From the cell containing the given text, extract its center point as [X, Y] coordinate. 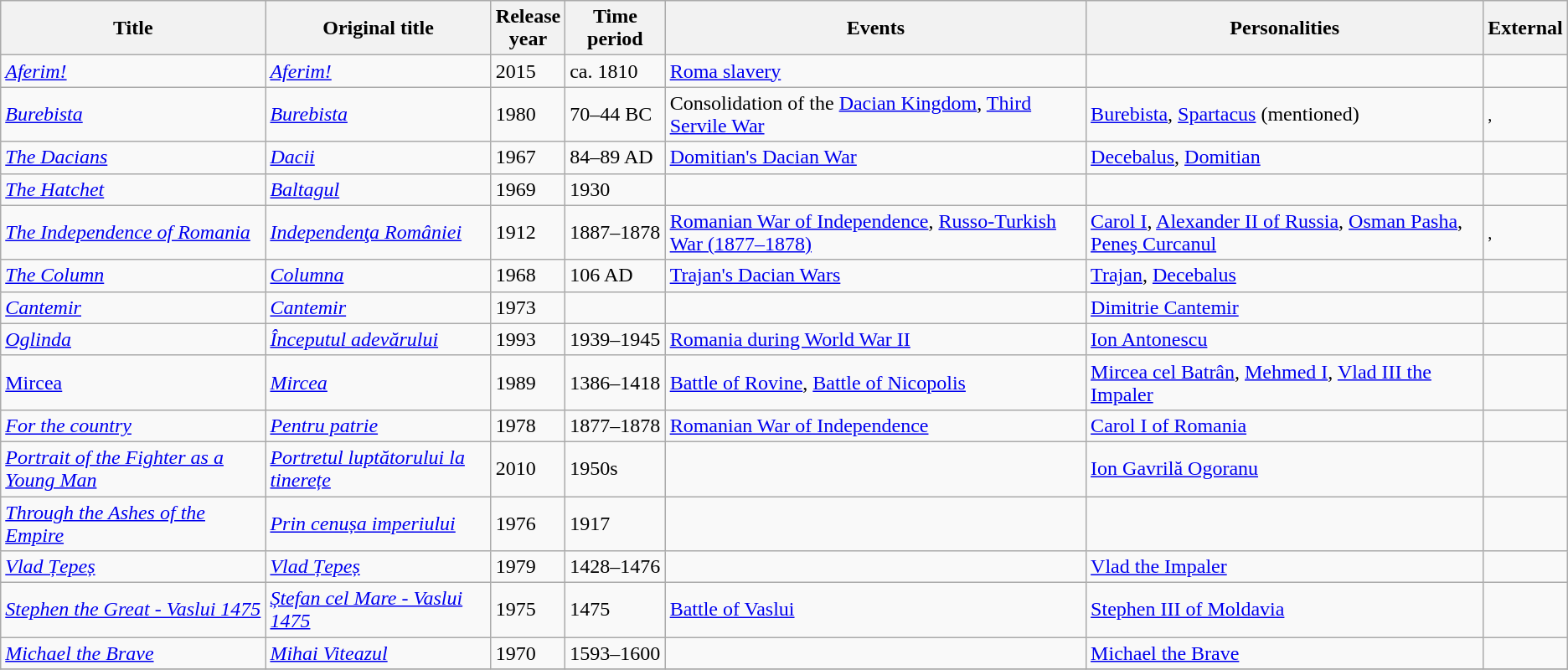
1969 [528, 189]
Time period [615, 28]
Battle of Rovine, Battle of Nicopolis [875, 382]
Trajan, Decebalus [1285, 276]
The Column [133, 276]
Burebista, Spartacus (mentioned) [1285, 114]
Stephen III of Moldavia [1285, 610]
1975 [528, 610]
Baltagul [379, 189]
Ion Antonescu [1285, 339]
1887–1878 [615, 233]
1967 [528, 157]
Mircea cel Batrân, Mehmed I, Vlad III the Impaler [1285, 382]
Battle of Vaslui [875, 610]
Title [133, 28]
1917 [615, 523]
1386–1418 [615, 382]
Roma slavery [875, 71]
Dimitrie Cantemir [1285, 307]
Events [875, 28]
1979 [528, 567]
2015 [528, 71]
Romanian War of Independence, Russo-Turkish War (1877–1878) [875, 233]
Prin cenușa imperiului [379, 523]
Romania during World War II [875, 339]
External [1525, 28]
Romanian War of Independence [875, 425]
The Dacians [133, 157]
Carol I of Romania [1285, 425]
1993 [528, 339]
1475 [615, 610]
106 AD [615, 276]
Release year [528, 28]
1978 [528, 425]
1973 [528, 307]
Stephen the Great - Vaslui 1475 [133, 610]
Vlad the Impaler [1285, 567]
Mihai Viteazul [379, 653]
1930 [615, 189]
Columna [379, 276]
Domitian's Dacian War [875, 157]
Carol I, Alexander II of Russia, Osman Pasha, Peneş Curcanul [1285, 233]
2010 [528, 469]
The Independence of Romania [133, 233]
1950s [615, 469]
Ștefan cel Mare - Vaslui 1475 [379, 610]
Oglinda [133, 339]
1976 [528, 523]
Consolidation of the Dacian Kingdom, Third Servile War [875, 114]
1939–1945 [615, 339]
1968 [528, 276]
Portretul luptătorului la tinerețe [379, 469]
Personalities [1285, 28]
Portrait of the Fighter as a Young Man [133, 469]
Through the Ashes of the Empire [133, 523]
1912 [528, 233]
ca. 1810 [615, 71]
1593–1600 [615, 653]
Pentru patrie [379, 425]
84–89 AD [615, 157]
Decebalus, Domitian [1285, 157]
Dacii [379, 157]
1989 [528, 382]
Original title [379, 28]
The Hatchet [133, 189]
70–44 BC [615, 114]
1877–1878 [615, 425]
1428–1476 [615, 567]
1970 [528, 653]
Ion Gavrilă Ogoranu [1285, 469]
Independenţa României [379, 233]
1980 [528, 114]
Trajan's Dacian Wars [875, 276]
Începutul adevărului [379, 339]
For the country [133, 425]
